Detect which cell encompasses the target text, then output its [X, Y] center coordinate. 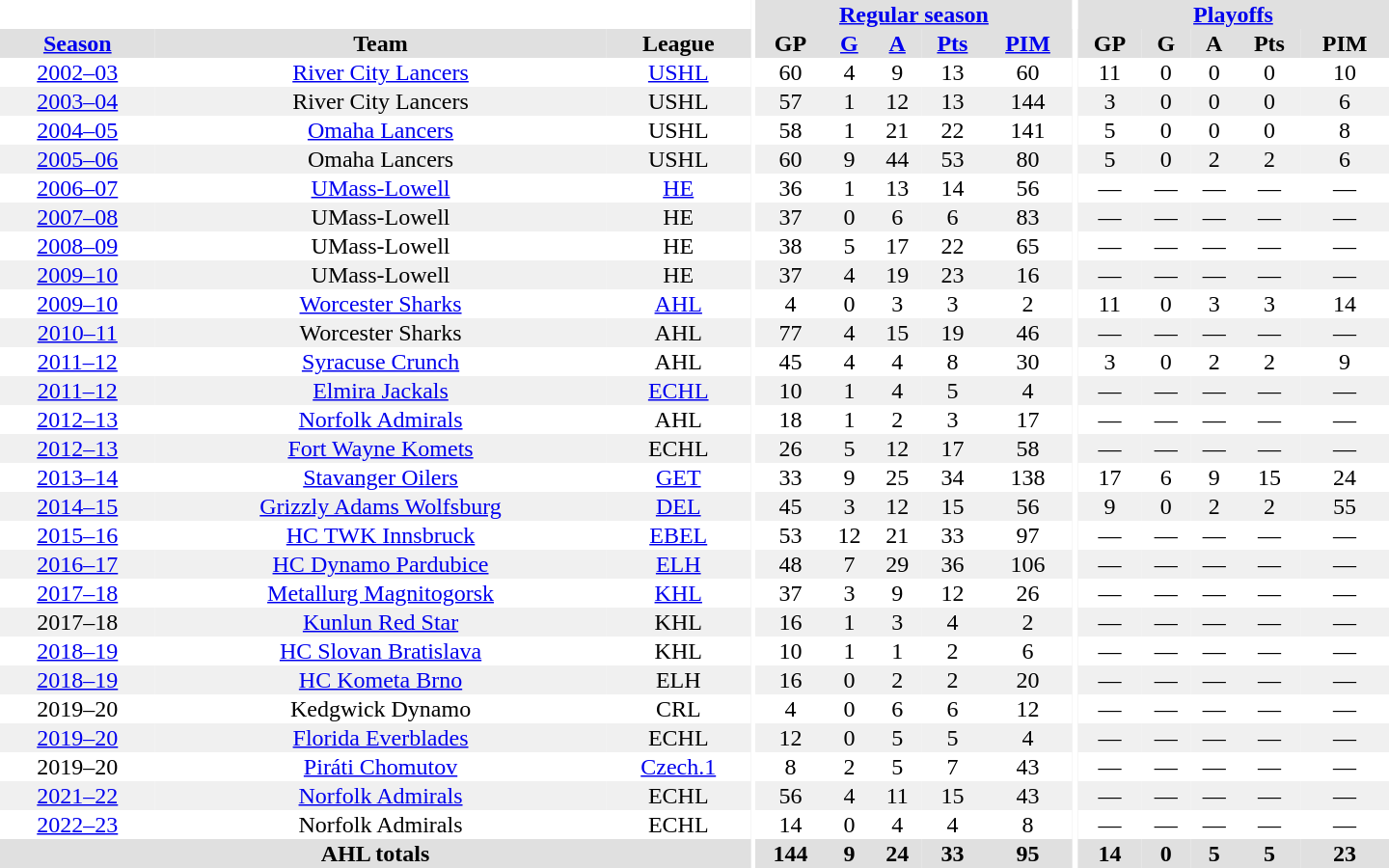
Elmira Jackals [381, 391]
44 [897, 159]
Syracuse Crunch [381, 362]
Playoffs [1233, 14]
HC Kometa Brno [381, 680]
League [677, 43]
95 [1028, 854]
57 [790, 101]
20 [1028, 680]
Team [381, 43]
HC TWK Innsbruck [381, 535]
2021–22 [77, 796]
29 [897, 564]
2013–14 [77, 477]
AHL totals [375, 854]
106 [1028, 564]
DEL [677, 506]
Metallurg Magnitogorsk [381, 593]
2005–06 [77, 159]
EBEL [677, 535]
2004–05 [77, 130]
141 [1028, 130]
Grizzly Adams Wolfsburg [381, 506]
Kedgwick Dynamo [381, 709]
Regular season [913, 14]
2010–11 [77, 333]
18 [790, 420]
38 [790, 246]
55 [1345, 506]
Florida Everblades [381, 738]
2014–15 [77, 506]
46 [1028, 333]
Czech.1 [677, 767]
2002–03 [77, 72]
138 [1028, 477]
2015–16 [77, 535]
48 [790, 564]
97 [1028, 535]
65 [1028, 246]
GET [677, 477]
30 [1028, 362]
2016–17 [77, 564]
2008–09 [77, 246]
83 [1028, 217]
Season [77, 43]
2022–23 [77, 825]
2003–04 [77, 101]
Piráti Chomutov [381, 767]
2007–08 [77, 217]
2006–07 [77, 188]
77 [790, 333]
Kunlun Red Star [381, 622]
Fort Wayne Komets [381, 448]
HC Slovan Bratislava [381, 651]
25 [897, 477]
80 [1028, 159]
CRL [677, 709]
34 [953, 477]
HC Dynamo Pardubice [381, 564]
Stavanger Oilers [381, 477]
